Identify which cell holds the provided text, then report its [x, y] central coordinate. 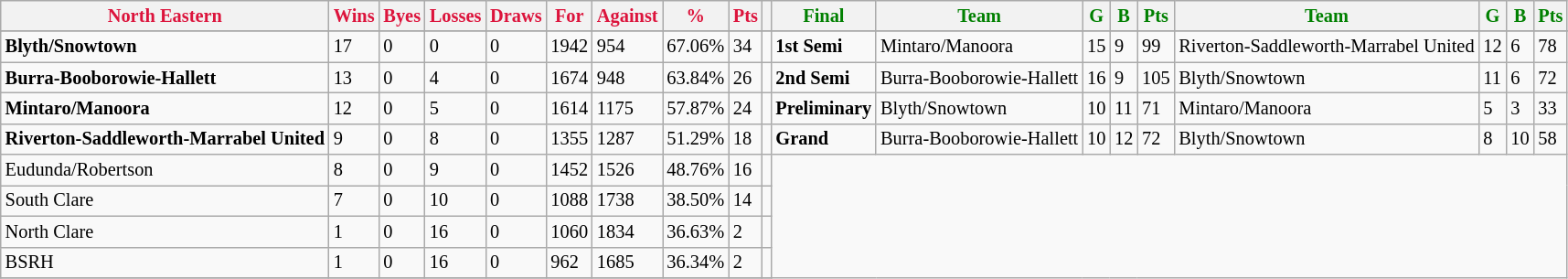
948 [627, 78]
Losses [455, 16]
2nd Semi [825, 78]
38.50% [695, 200]
1685 [627, 263]
57.87% [695, 108]
1st Semi [825, 47]
71 [1156, 108]
63.84% [695, 78]
4 [455, 78]
Wins [355, 16]
1614 [570, 108]
48.76% [695, 170]
1060 [570, 231]
North Clare [165, 231]
1942 [570, 47]
1287 [627, 139]
1452 [570, 170]
South Clare [165, 200]
North Eastern [165, 16]
67.06% [695, 47]
14 [746, 200]
78 [1551, 47]
BSRH [165, 263]
1355 [570, 139]
Final [825, 16]
26 [746, 78]
36.63% [695, 231]
99 [1156, 47]
1088 [570, 200]
105 [1156, 78]
18 [746, 139]
1526 [627, 170]
51.29% [695, 139]
3 [1520, 108]
Against [627, 16]
962 [570, 263]
24 [746, 108]
Eudunda/Robertson [165, 170]
1674 [570, 78]
7 [355, 200]
33 [1551, 108]
1738 [627, 200]
954 [627, 47]
% [695, 16]
15 [1096, 47]
58 [1551, 139]
17 [355, 47]
For [570, 16]
Draws [516, 16]
1834 [627, 231]
Grand [825, 139]
1175 [627, 108]
13 [355, 78]
34 [746, 47]
36.34% [695, 263]
Byes [401, 16]
Preliminary [825, 108]
